Return the [x, y] coordinate for the center point of the cell that contains the specified text.  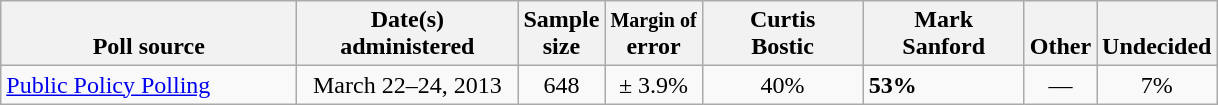
Date(s)administered [408, 34]
7% [1157, 85]
648 [562, 85]
Samplesize [562, 34]
Other [1060, 34]
— [1060, 85]
40% [782, 85]
Undecided [1157, 34]
Poll source [149, 34]
MarkSanford [944, 34]
± 3.9% [654, 85]
53% [944, 85]
Margin oferror [654, 34]
Public Policy Polling [149, 85]
March 22–24, 2013 [408, 85]
CurtisBostic [782, 34]
